Output the (X, Y) coordinate of the center of the cell containing the given text.  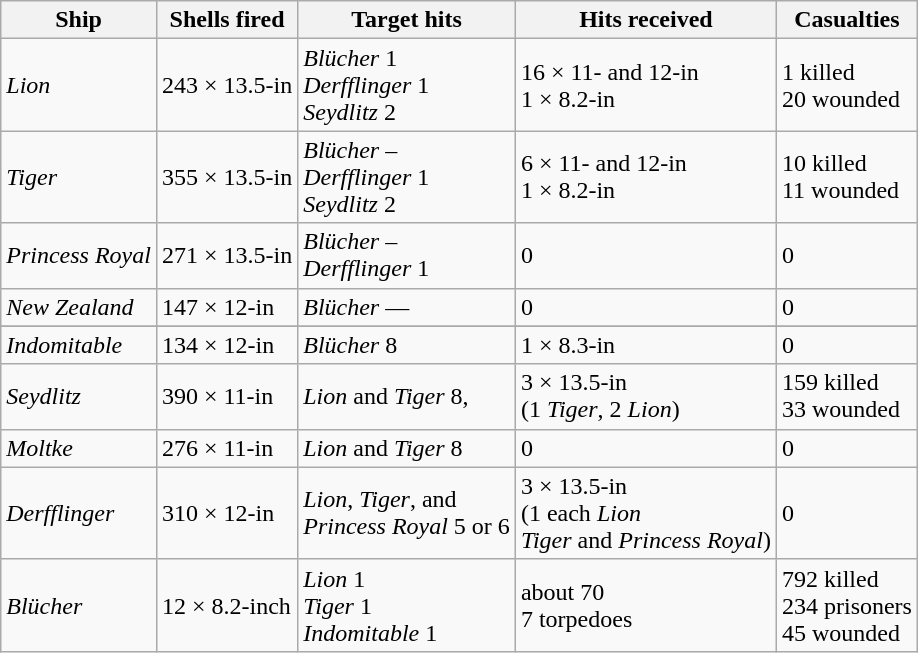
Lion and Tiger 8 (407, 448)
Lion 1 Tiger 1 Indomitable 1 (407, 605)
Blücher – Derfflinger 1 Seydlitz 2 (407, 177)
147 × 12-in (226, 307)
390 × 11-in (226, 396)
Target hits (407, 20)
3 × 13.5-in (1 Tiger, 2 Lion) (646, 396)
792 killed 234 prisoners 45 wounded (846, 605)
Ship (79, 20)
12 × 8.2-inch (226, 605)
159 killed 33 wounded (846, 396)
Casualties (846, 20)
134 × 12-in (226, 345)
243 × 13.5-in (226, 85)
about 70 7 torpedoes (646, 605)
Blücher – Derfflinger 1 (407, 256)
Tiger (79, 177)
310 × 12-in (226, 513)
Shells fired (226, 20)
Indomitable (79, 345)
New Zealand (79, 307)
Derfflinger (79, 513)
Moltke (79, 448)
Blücher — (407, 307)
10 killed 11 wounded (846, 177)
Lion, Tiger, and Princess Royal 5 or 6 (407, 513)
6 × 11- and 12-in 1 × 8.2-in (646, 177)
276 × 11-in (226, 448)
Blücher (79, 605)
1 killed 20 wounded (846, 85)
3 × 13.5-in (1 each Lion Tiger and Princess Royal) (646, 513)
271 × 13.5-in (226, 256)
Princess Royal (79, 256)
Blücher 1 Derfflinger 1 Seydlitz 2 (407, 85)
1 × 8.3-in (646, 345)
Seydlitz (79, 396)
Lion and Tiger 8, (407, 396)
16 × 11- and 12-in 1 × 8.2-in (646, 85)
355 × 13.5-in (226, 177)
Blücher 8 (407, 345)
Lion (79, 85)
Hits received (646, 20)
